Determine the [X, Y] coordinate at the center of the cell enclosing the given text.  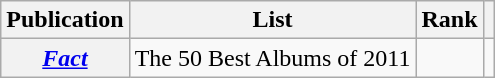
Rank [450, 20]
Fact [65, 58]
List [272, 20]
Publication [65, 20]
The 50 Best Albums of 2011 [272, 58]
